Detect which cell encompasses the target text, then output its (x, y) center coordinate. 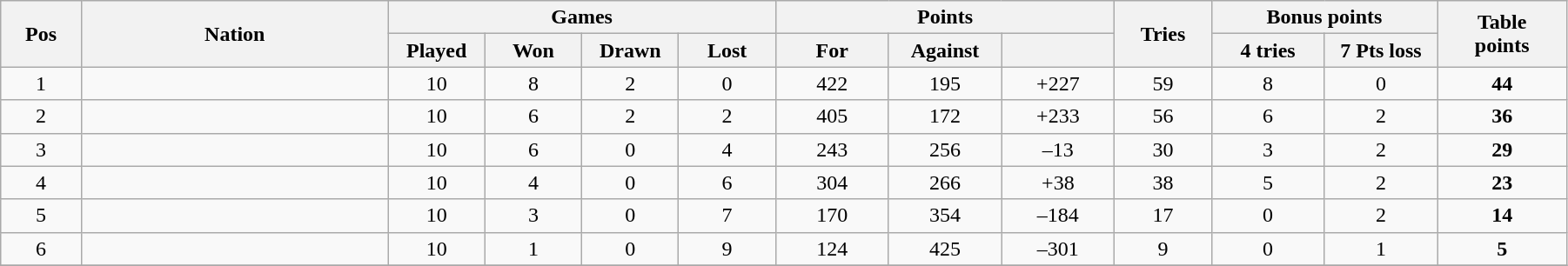
Nation (234, 34)
405 (832, 116)
Against (945, 50)
–184 (1058, 216)
30 (1163, 150)
36 (1502, 116)
422 (832, 83)
195 (945, 83)
+38 (1058, 183)
Drawn (630, 50)
124 (832, 249)
425 (945, 249)
Won (533, 50)
+227 (1058, 83)
Lost (727, 50)
38 (1163, 183)
Played (437, 50)
Points (945, 17)
17 (1163, 216)
For (832, 50)
Tablepoints (1502, 34)
Games (581, 17)
7 (727, 216)
170 (832, 216)
44 (1502, 83)
–13 (1058, 150)
59 (1163, 83)
266 (945, 183)
4 tries (1268, 50)
Bonus points (1324, 17)
29 (1502, 150)
7 Pts loss (1381, 50)
243 (832, 150)
14 (1502, 216)
+233 (1058, 116)
–301 (1058, 249)
Pos (42, 34)
23 (1502, 183)
56 (1163, 116)
172 (945, 116)
Tries (1163, 34)
304 (832, 183)
256 (945, 150)
354 (945, 216)
